Scan for the cell matching the given text and deliver its [x, y] coordinate at center. 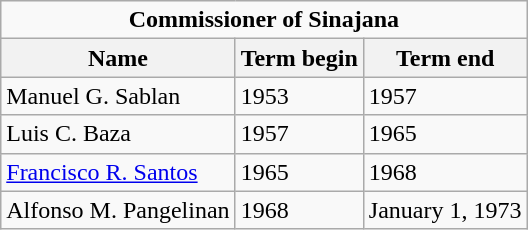
Francisco R. Santos [118, 172]
Term end [445, 58]
Manuel G. Sablan [118, 96]
Alfonso M. Pangelinan [118, 210]
Name [118, 58]
January 1, 1973 [445, 210]
1953 [299, 96]
Luis C. Baza [118, 134]
Commissioner of Sinajana [264, 20]
Term begin [299, 58]
